Extract the (x, y) coordinate from the center of the cell holding the provided text.  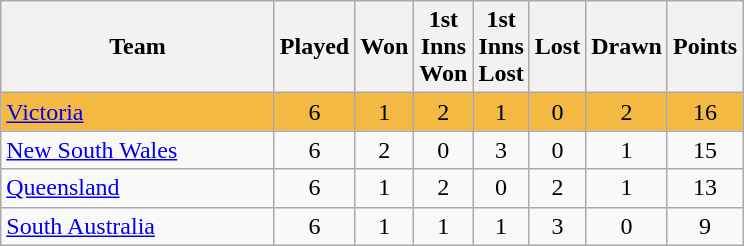
New South Wales (138, 150)
South Australia (138, 226)
16 (704, 112)
9 (704, 226)
Queensland (138, 188)
Lost (557, 47)
1st Inns Won (444, 47)
13 (704, 188)
1st Inns Lost (501, 47)
Team (138, 47)
Victoria (138, 112)
Played (314, 47)
Won (384, 47)
Points (704, 47)
Drawn (627, 47)
15 (704, 150)
